Return the [x, y] coordinate for the center point of the cell that contains the specified text.  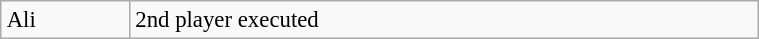
2nd player executed [444, 20]
Ali [66, 20]
